Locate the cell with the specified text and output its [X, Y] center coordinate. 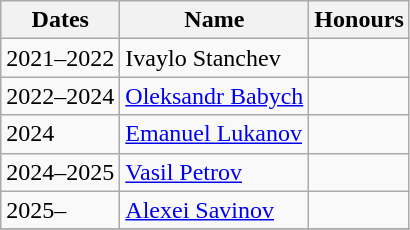
Alexei Savinov [214, 210]
2022–2024 [60, 96]
Oleksandr Babych [214, 96]
Dates [60, 20]
Vasil Petrov [214, 172]
2024–2025 [60, 172]
Ivaylo Stanchev [214, 58]
Honours [359, 20]
2021–2022 [60, 58]
2024 [60, 134]
2025– [60, 210]
Emanuel Lukanov [214, 134]
Name [214, 20]
